Determine the [x, y] coordinate at the center of the cell enclosing the given text.  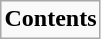
Contents [50, 18]
